Pinpoint the cell where the given text exists, returning its (X, Y) midpoint coordinate. 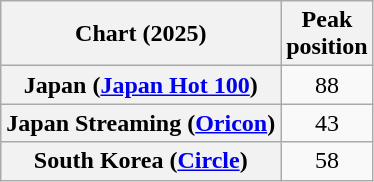
Chart (2025) (141, 34)
South Korea (Circle) (141, 161)
58 (327, 161)
Peakposition (327, 34)
43 (327, 123)
Japan (Japan Hot 100) (141, 85)
Japan Streaming (Oricon) (141, 123)
88 (327, 85)
